Return (x, y) of the center of cell containing provided text 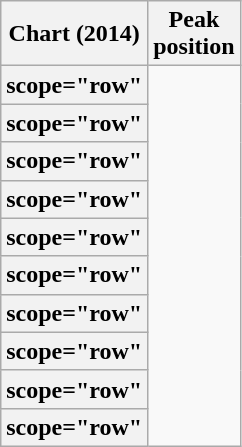
Chart (2014) (74, 34)
Peakposition (194, 34)
